Locate the cell with the specified text and output its (x, y) center coordinate. 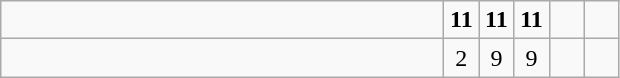
2 (462, 58)
